From the cell containing the given text, extract its center point as (X, Y) coordinate. 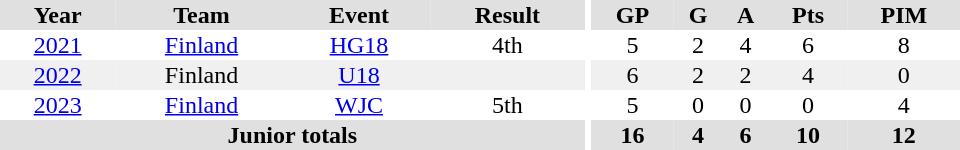
2021 (58, 45)
2022 (58, 75)
2023 (58, 105)
5th (507, 105)
8 (904, 45)
16 (632, 135)
Result (507, 15)
4th (507, 45)
Pts (808, 15)
A (746, 15)
10 (808, 135)
Year (58, 15)
Team (202, 15)
U18 (359, 75)
12 (904, 135)
PIM (904, 15)
GP (632, 15)
Event (359, 15)
G (698, 15)
HG18 (359, 45)
WJC (359, 105)
Junior totals (292, 135)
